Pinpoint the cell where the given text exists, returning its [x, y] midpoint coordinate. 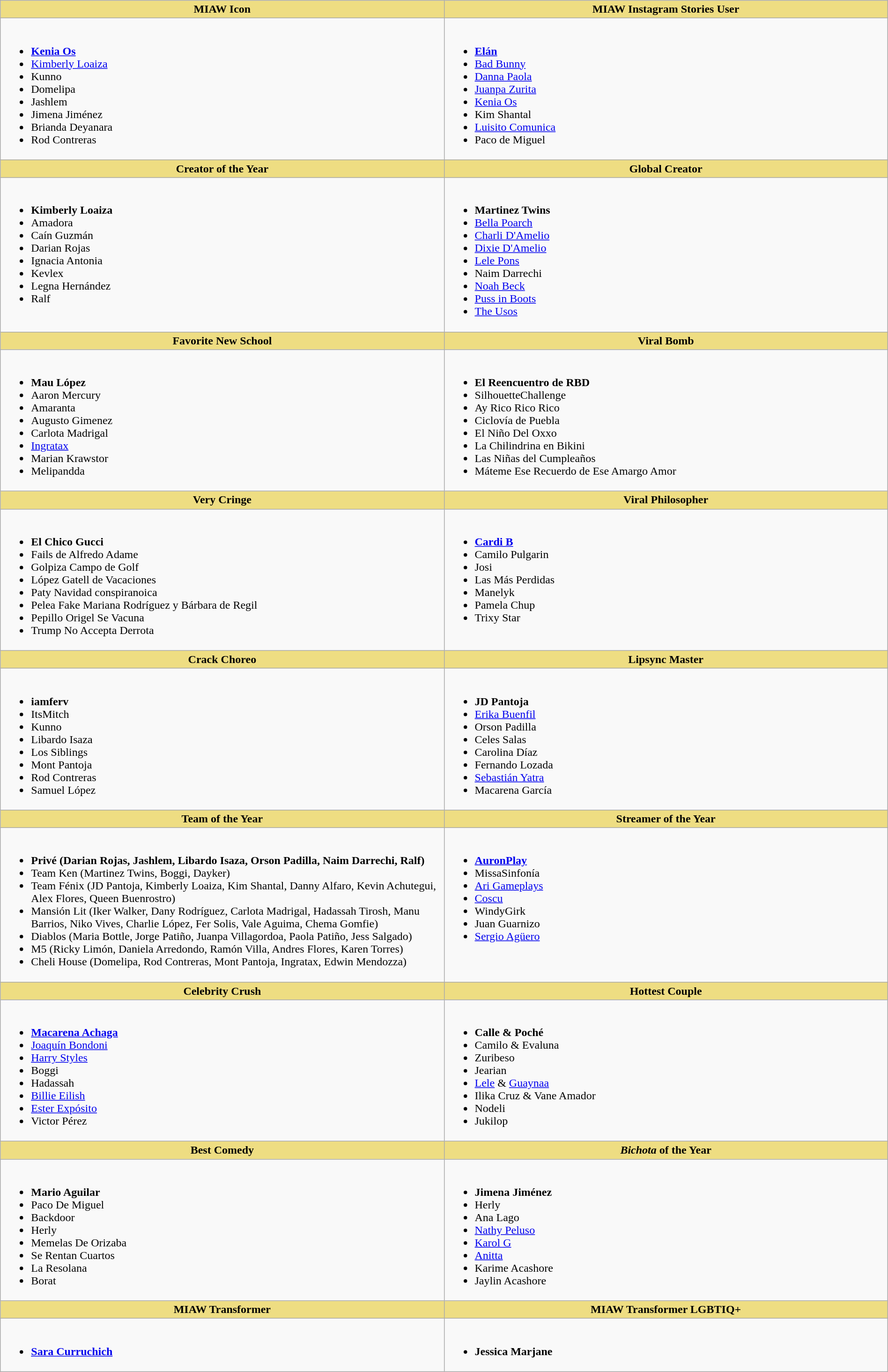
Viral Philosopher [666, 500]
Celebrity Crush [222, 991]
Calle & PochéCamilo & EvalunaZuribesoJearianLele & GuaynaaIlika Cruz & Vane AmadorNodeliJukilop [666, 1071]
Favorite New School [222, 341]
Global Creator [666, 169]
ElánBad BunnyDanna PaolaJuanpa ZuritaKenia OsKim ShantalLuisito ComunicaPaco de Miguel [666, 89]
MIAW Icon [222, 9]
Bichota of the Year [666, 1150]
Creator of the Year [222, 169]
Mau LópezAaron MercuryAmarantaAugusto GimenezCarlota MadrigalIngrataxMarian KrawstorMelipandda [222, 420]
Team of the Year [222, 819]
Streamer of the Year [666, 819]
Cardi BCamilo PulgarinJosiLas Más PerdidasManelykPamela ChupTrixy Star [666, 580]
Crack Choreo [222, 659]
Macarena AchagaJoaquín BondoniHarry StylesBoggiHadassahBillie EilishEster ExpósitoVictor Pérez [222, 1071]
AuronPlayMissaSinfoníaAri GameplaysCoscuWindyGirkJuan GuarnizoSergio Agüero [666, 904]
Mario AguilarPaco De MiguelBackdoorHerlyMemelas De OrizabaSe Rentan CuartosLa ResolanaBorat [222, 1230]
MIAW Instagram Stories User [666, 9]
Viral Bomb [666, 341]
Kenia OsKimberly LoaizaKunnoDomelipaJashlemJimena JiménezBrianda DeyanaraRod Contreras [222, 89]
Best Comedy [222, 1150]
Jessica Marjane [666, 1345]
Kimberly LoaizaAmadoraCaín GuzmánDarian RojasIgnacia AntoniaKevlexLegna HernándezRalf [222, 255]
Martinez TwinsBella PoarchCharli D'AmelioDixie D'AmelioLele PonsNaim DarrechiNoah BeckPuss in BootsThe Usos [666, 255]
Sara Curruchich [222, 1345]
Very Cringe [222, 500]
MIAW Transformer LGBTIQ+ [666, 1310]
MIAW Transformer [222, 1310]
JD PantojaErika BuenfilOrson PadillaCeles SalasCarolina DíazFernando LozadaSebastián YatraMacarena García [666, 739]
iamfervItsMitchKunnoLibardo IsazaLos SiblingsMont PantojaRod ContrerasSamuel López [222, 739]
Lipsync Master [666, 659]
Jimena JiménezHerlyAna LagoNathy PelusoKarol GAnittaKarime AcashoreJaylin Acashore [666, 1230]
Hottest Couple [666, 991]
